Locate the cell with the specified text and output its (X, Y) center coordinate. 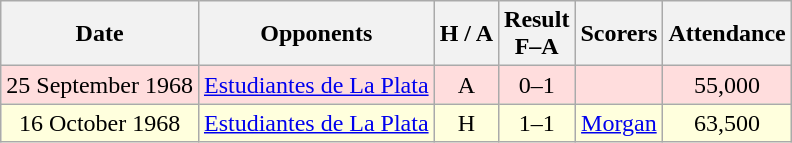
Date (100, 34)
H / A (466, 34)
25 September 1968 (100, 85)
16 October 1968 (100, 123)
A (466, 85)
ResultF–A (537, 34)
Attendance (727, 34)
Opponents (316, 34)
Scorers (619, 34)
Morgan (619, 123)
0–1 (537, 85)
H (466, 123)
63,500 (727, 123)
55,000 (727, 85)
1–1 (537, 123)
